Return [X, Y] of the center of cell containing provided text 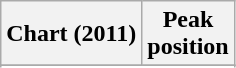
Chart (2011) [72, 34]
Peak position [188, 34]
